Scan for the cell matching the given text and deliver its [X, Y] coordinate at center. 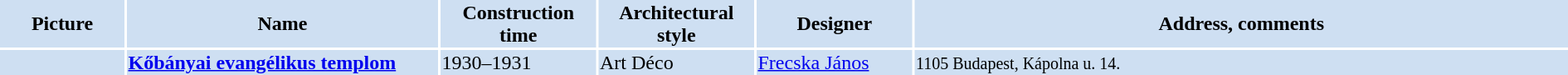
Address, comments [1241, 23]
Name [282, 23]
Frecska János [835, 62]
Art Déco [677, 62]
Architectural style [677, 23]
Kőbányai evangélikus templom [282, 62]
1930–1931 [519, 62]
1105 Budapest, Kápolna u. 14. [1241, 62]
Picture [62, 23]
Designer [835, 23]
Construction time [519, 23]
